Pinpoint the cell where the given text exists, returning its (x, y) midpoint coordinate. 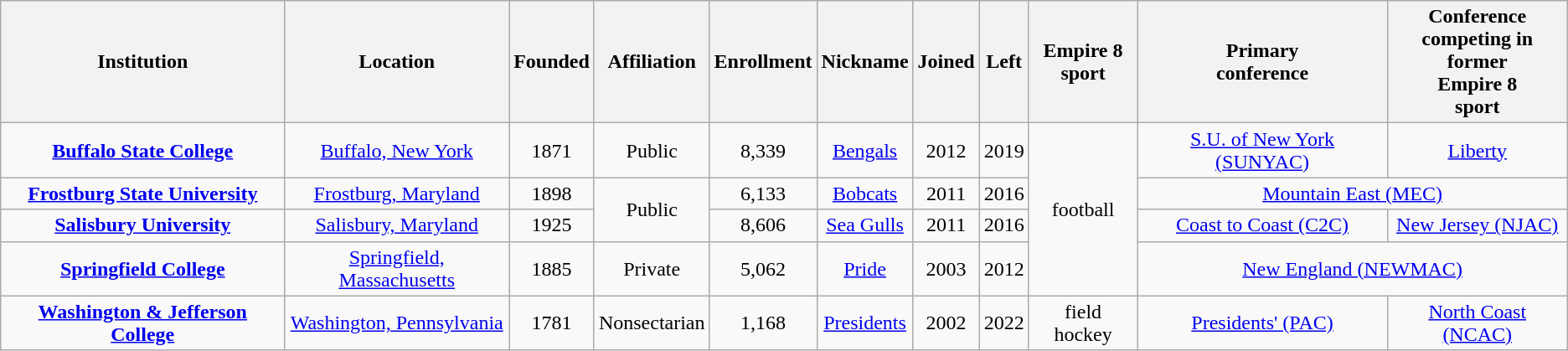
Institution (142, 62)
6,133 (763, 194)
1,168 (763, 323)
S.U. of New York (SUNYAC) (1262, 151)
5,062 (763, 268)
1871 (552, 151)
Liberty (1478, 151)
Frostburg, Maryland (397, 194)
Presidents' (PAC) (1262, 323)
Salisbury University (142, 225)
Affiliation (652, 62)
Coast to Coast (C2C) (1262, 225)
Mountain East (MEC) (1352, 194)
8,606 (763, 225)
2019 (1003, 151)
Bobcats (864, 194)
Buffalo, New York (397, 151)
8,339 (763, 151)
Frostburg State University (142, 194)
Nickname (864, 62)
Enrollment (763, 62)
2002 (946, 323)
North Coast (NCAC) (1478, 323)
Salisbury, Maryland (397, 225)
football (1083, 209)
1781 (552, 323)
Pride (864, 268)
Founded (552, 62)
Sea Gulls (864, 225)
Buffalo State College (142, 151)
1925 (552, 225)
Nonsectarian (652, 323)
Joined (946, 62)
1898 (552, 194)
Location (397, 62)
Washington & Jefferson College (142, 323)
New England (NEWMAC) (1352, 268)
Bengals (864, 151)
Conferencecompeting informerEmpire 8sport (1478, 62)
2003 (946, 268)
New Jersey (NJAC) (1478, 225)
Empire 8sport (1083, 62)
Springfield College (142, 268)
field hockey (1083, 323)
Primaryconference (1262, 62)
Presidents (864, 323)
Washington, Pennsylvania (397, 323)
1885 (552, 268)
Private (652, 268)
Left (1003, 62)
2022 (1003, 323)
Springfield, Massachusetts (397, 268)
